Return (x, y) of the center of cell containing provided text 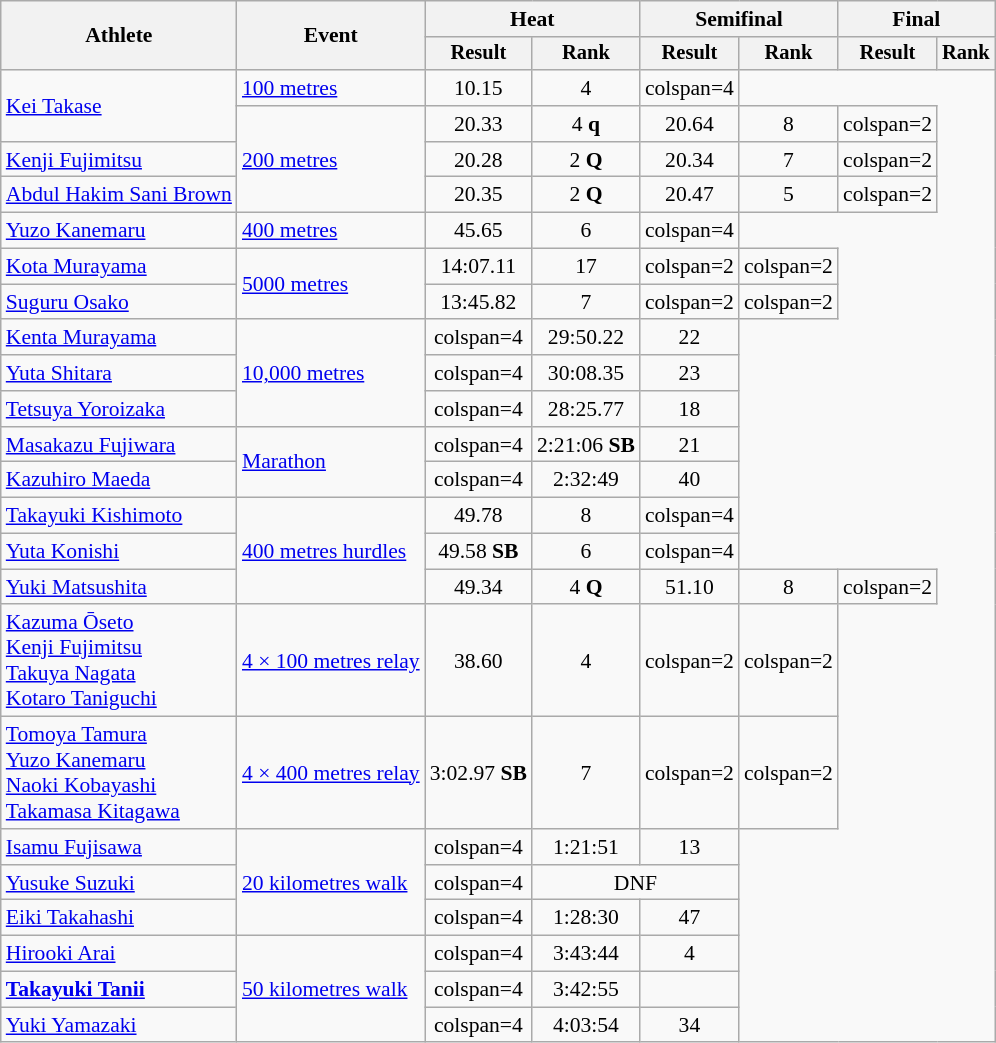
1:21:51 (586, 847)
Masakazu Fujiwara (119, 445)
29:50.22 (586, 338)
20.35 (478, 195)
23 (690, 373)
400 metres hurdles (331, 552)
30:08.35 (586, 373)
3:42:55 (586, 990)
50 kilometres walk (331, 990)
10,000 metres (331, 374)
Tetsuya Yoroizaka (119, 409)
17 (586, 267)
49.78 (478, 516)
13:45.82 (478, 302)
47 (690, 918)
Heat (532, 19)
20.47 (690, 195)
51.10 (690, 587)
Yuki Yamazaki (119, 1025)
Kazuma ŌsetoKenji FujimitsuTakuya NagataKotaro Taniguchi (119, 661)
Tomoya TamuraYuzo KanemaruNaoki KobayashiTakamasa Kitagawa (119, 773)
Kazuhiro Maeda (119, 480)
18 (690, 409)
Semifinal (739, 19)
10.15 (478, 88)
2:21:06 SB (586, 445)
45.65 (478, 231)
Final (916, 19)
4:03:54 (586, 1025)
Hirooki Arai (119, 954)
Abdul Hakim Sani Brown (119, 195)
14:07.11 (478, 267)
Takayuki Tanii (119, 990)
400 metres (331, 231)
Yuki Matsushita (119, 587)
40 (690, 480)
22 (690, 338)
13 (690, 847)
Kenta Murayama (119, 338)
1:28:30 (586, 918)
3:02.97 SB (478, 773)
Yuzo Kanemaru (119, 231)
4 × 400 metres relay (331, 773)
20.64 (690, 124)
28:25.77 (586, 409)
Suguru Osako (119, 302)
20 kilometres walk (331, 882)
4 q (586, 124)
49.34 (478, 587)
DNF (636, 883)
49.58 SB (478, 552)
Eiki Takahashi (119, 918)
4 × 100 metres relay (331, 661)
20.28 (478, 160)
2:32:49 (586, 480)
Marathon (331, 462)
5000 metres (331, 284)
Takayuki Kishimoto (119, 516)
3:43:44 (586, 954)
Kei Takase (119, 106)
Yusuke Suzuki (119, 883)
Isamu Fujisawa (119, 847)
5 (788, 195)
38.60 (478, 661)
200 metres (331, 160)
4 Q (586, 587)
Yuta Shitara (119, 373)
Athlete (119, 36)
Yuta Konishi (119, 552)
21 (690, 445)
34 (690, 1025)
Kenji Fujimitsu (119, 160)
Event (331, 36)
Kota Murayama (119, 267)
100 metres (331, 88)
20.34 (690, 160)
20.33 (478, 124)
